Extract the (x, y) coordinate from the center of the cell holding the provided text.  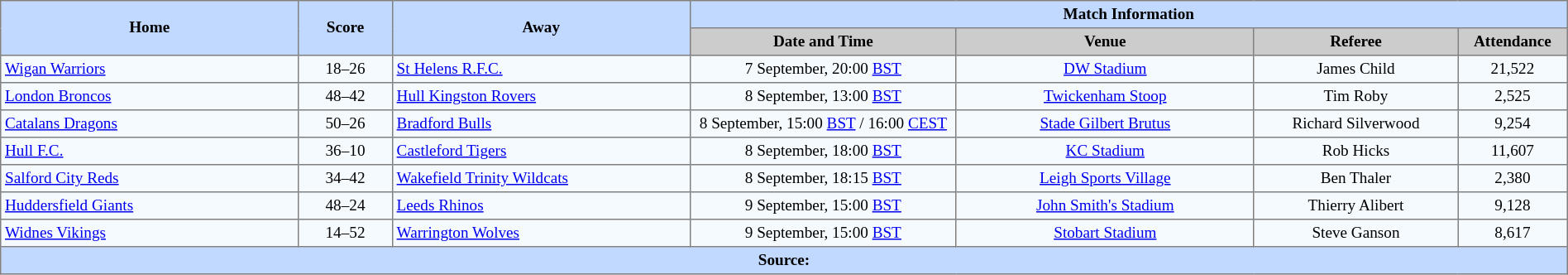
14–52 (346, 234)
Away (541, 28)
Stobart Stadium (1105, 234)
Catalans Dragons (150, 124)
Tim Roby (1355, 96)
9,128 (1513, 205)
Match Information (1128, 15)
Venue (1105, 41)
21,522 (1513, 70)
KC Stadium (1105, 151)
8 September, 13:00 BST (823, 96)
2,525 (1513, 96)
DW Stadium (1105, 70)
Score (346, 28)
Castleford Tigers (541, 151)
Rob Hicks (1355, 151)
James Child (1355, 70)
Thierry Alibert (1355, 205)
8,617 (1513, 234)
50–26 (346, 124)
Leigh Sports Village (1105, 179)
Richard Silverwood (1355, 124)
Hull F.C. (150, 151)
Home (150, 28)
Steve Ganson (1355, 234)
John Smith's Stadium (1105, 205)
7 September, 20:00 BST (823, 70)
2,380 (1513, 179)
Hull Kingston Rovers (541, 96)
Source: (784, 260)
Widnes Vikings (150, 234)
Wakefield Trinity Wildcats (541, 179)
9,254 (1513, 124)
11,607 (1513, 151)
Salford City Reds (150, 179)
Attendance (1513, 41)
48–24 (346, 205)
8 September, 15:00 BST / 16:00 CEST (823, 124)
48–42 (346, 96)
London Broncos (150, 96)
St Helens R.F.C. (541, 70)
18–26 (346, 70)
36–10 (346, 151)
Twickenham Stoop (1105, 96)
8 September, 18:00 BST (823, 151)
Ben Thaler (1355, 179)
Date and Time (823, 41)
Wigan Warriors (150, 70)
Warrington Wolves (541, 234)
Huddersfield Giants (150, 205)
Leeds Rhinos (541, 205)
8 September, 18:15 BST (823, 179)
Stade Gilbert Brutus (1105, 124)
Referee (1355, 41)
34–42 (346, 179)
Bradford Bulls (541, 124)
